Identify which cell holds the provided text, then report its [X, Y] central coordinate. 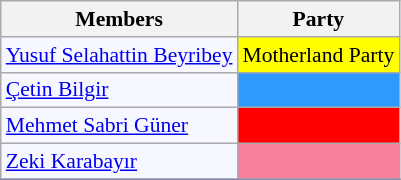
Party [318, 19]
Members [120, 19]
Motherland Party [318, 55]
Yusuf Selahattin Beyribey [120, 55]
Çetin Bilgir [120, 90]
Mehmet Sabri Güner [120, 126]
Zeki Karabayır [120, 162]
